Identify which cell holds the provided text, then report its [x, y] central coordinate. 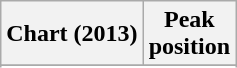
Chart (2013) [72, 34]
Peakposition [189, 34]
